Search for the cell housing the specified text and yield its (X, Y) center coordinate. 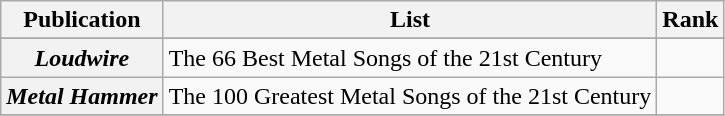
Loudwire (82, 58)
Rank (690, 20)
The 66 Best Metal Songs of the 21st Century (410, 58)
The 100 Greatest Metal Songs of the 21st Century (410, 96)
Publication (82, 20)
List (410, 20)
Metal Hammer (82, 96)
